Detect which cell encompasses the target text, then output its (x, y) center coordinate. 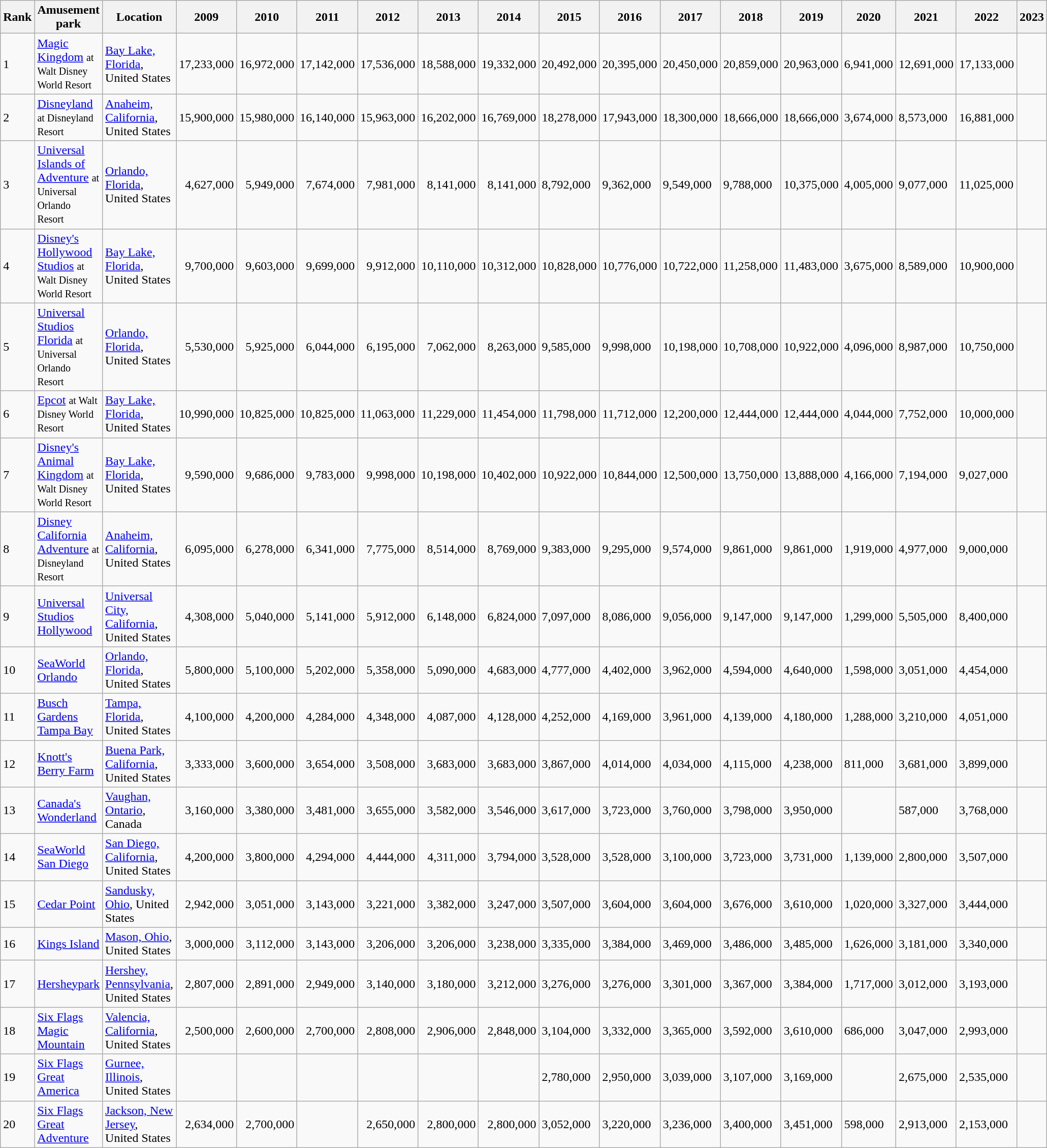
10,900,000 (987, 266)
8,769,000 (509, 549)
6,095,000 (206, 549)
4,034,000 (690, 763)
20 (17, 1124)
3,867,000 (569, 763)
9,295,000 (630, 549)
2,949,000 (327, 984)
Six Flags Great America (69, 1077)
10,828,000 (569, 266)
Universal Islands of Adventure at Universal Orlando Resort (69, 185)
9 (17, 616)
1,299,000 (869, 616)
2,848,000 (509, 1031)
9,056,000 (690, 616)
3,655,000 (388, 811)
2,675,000 (926, 1077)
Busch Gardens Tampa Bay (69, 717)
1,626,000 (869, 944)
2,808,000 (388, 1031)
12,691,000 (926, 64)
9,686,000 (267, 475)
10,990,000 (206, 414)
3,160,000 (206, 811)
3,181,000 (926, 944)
Kings Island (69, 944)
19,332,000 (509, 64)
1,598,000 (869, 670)
3,400,000 (751, 1124)
4,238,000 (811, 763)
7,752,000 (926, 414)
2,535,000 (987, 1077)
8,792,000 (569, 185)
4,096,000 (869, 347)
2,634,000 (206, 1124)
4,294,000 (327, 857)
13 (17, 811)
12,200,000 (690, 414)
Epcot at Walt Disney World Resort (69, 414)
3,221,000 (388, 904)
SeaWorld San Diego (69, 857)
10,722,000 (690, 266)
Amusement park (69, 17)
8,987,000 (926, 347)
16 (17, 944)
2,891,000 (267, 984)
9,383,000 (569, 549)
686,000 (869, 1031)
17,142,000 (327, 64)
3,104,000 (569, 1031)
7,194,000 (926, 475)
4,014,000 (630, 763)
9,549,000 (690, 185)
3,681,000 (926, 763)
Disney California Adventure at Disneyland Resort (69, 549)
3,367,000 (751, 984)
Buena Park, California, United States (139, 763)
2020 (869, 17)
4,128,000 (509, 717)
6,941,000 (869, 64)
8,086,000 (630, 616)
10,000,000 (987, 414)
1,919,000 (869, 549)
San Diego, California, United States (139, 857)
9,699,000 (327, 266)
17,133,000 (987, 64)
3,335,000 (569, 944)
3,380,000 (267, 811)
3 (17, 185)
2016 (630, 17)
2012 (388, 17)
12,500,000 (690, 475)
Valencia, California, United States (139, 1031)
3,486,000 (751, 944)
5,090,000 (448, 670)
Sandusky, Ohio, United States (139, 904)
3,052,000 (569, 1124)
5,358,000 (388, 670)
5,912,000 (388, 616)
Jackson, New Jersey, United States (139, 1124)
3,107,000 (751, 1077)
2,650,000 (388, 1124)
4,180,000 (811, 717)
15,900,000 (206, 117)
13,888,000 (811, 475)
4,044,000 (869, 414)
3,169,000 (811, 1077)
5,141,000 (327, 616)
587,000 (926, 811)
3,676,000 (751, 904)
4,402,000 (630, 670)
4,252,000 (569, 717)
2015 (569, 17)
3,236,000 (690, 1124)
3,193,000 (987, 984)
4,640,000 (811, 670)
5 (17, 347)
1,020,000 (869, 904)
18 (17, 1031)
10,312,000 (509, 266)
4,139,000 (751, 717)
Canada's Wonderland (69, 811)
2,807,000 (206, 984)
19 (17, 1077)
15,980,000 (267, 117)
9,788,000 (751, 185)
11,454,000 (509, 414)
15 (17, 904)
Disney's Animal Kingdom at Walt Disney World Resort (69, 475)
Knott's Berry Farm (69, 763)
SeaWorld Orlando (69, 670)
3,301,000 (690, 984)
2,153,000 (987, 1124)
4,166,000 (869, 475)
3,592,000 (751, 1031)
9,603,000 (267, 266)
Hershey, Pennsylvania, United States (139, 984)
Hersheypark (69, 984)
3,000,000 (206, 944)
5,530,000 (206, 347)
4,454,000 (987, 670)
11,258,000 (751, 266)
3,047,000 (926, 1031)
5,800,000 (206, 670)
7,062,000 (448, 347)
2018 (751, 17)
20,963,000 (811, 64)
16,202,000 (448, 117)
5,949,000 (267, 185)
Mason, Ohio, United States (139, 944)
7,981,000 (388, 185)
3,180,000 (448, 984)
11 (17, 717)
3,238,000 (509, 944)
2,780,000 (569, 1077)
17,943,000 (630, 117)
13,750,000 (751, 475)
3,333,000 (206, 763)
5,925,000 (267, 347)
Universal City, California, United States (139, 616)
3,140,000 (388, 984)
8,573,000 (926, 117)
11,063,000 (388, 414)
14 (17, 857)
2011 (327, 17)
4,627,000 (206, 185)
4,087,000 (448, 717)
3,444,000 (987, 904)
2022 (987, 17)
4,308,000 (206, 616)
2009 (206, 17)
16,140,000 (327, 117)
3,654,000 (327, 763)
598,000 (869, 1124)
3,340,000 (987, 944)
2,600,000 (267, 1031)
811,000 (869, 763)
3,600,000 (267, 763)
3,469,000 (690, 944)
3,794,000 (509, 857)
8,263,000 (509, 347)
2010 (267, 17)
6 (17, 414)
2,500,000 (206, 1031)
3,731,000 (811, 857)
17,233,000 (206, 64)
10,110,000 (448, 266)
5,100,000 (267, 670)
2023 (1031, 17)
10,708,000 (751, 347)
1 (17, 64)
4,115,000 (751, 763)
3,617,000 (569, 811)
17,536,000 (388, 64)
9,585,000 (569, 347)
5,040,000 (267, 616)
Disney's Hollywood Studios at Walt Disney World Resort (69, 266)
3,546,000 (509, 811)
1,139,000 (869, 857)
8,400,000 (987, 616)
7 (17, 475)
20,395,000 (630, 64)
16,972,000 (267, 64)
4,977,000 (926, 549)
3,899,000 (987, 763)
2,950,000 (630, 1077)
6,195,000 (388, 347)
3,674,000 (869, 117)
3,365,000 (690, 1031)
3,220,000 (630, 1124)
2,942,000 (206, 904)
3,212,000 (509, 984)
4,683,000 (509, 670)
Location (139, 17)
3,962,000 (690, 670)
3,582,000 (448, 811)
16,769,000 (509, 117)
10 (17, 670)
4,169,000 (630, 717)
11,025,000 (987, 185)
2021 (926, 17)
3,800,000 (267, 857)
1,288,000 (869, 717)
2,993,000 (987, 1031)
Six Flags Great Adventure (69, 1124)
3,961,000 (690, 717)
2014 (509, 17)
3,332,000 (630, 1031)
Disneyland at Disneyland Resort (69, 117)
3,481,000 (327, 811)
20,859,000 (751, 64)
17 (17, 984)
4,311,000 (448, 857)
18,588,000 (448, 64)
6,278,000 (267, 549)
3,247,000 (509, 904)
10,402,000 (509, 475)
2019 (811, 17)
11,483,000 (811, 266)
4,051,000 (987, 717)
2013 (448, 17)
4,777,000 (569, 670)
9,700,000 (206, 266)
20,450,000 (690, 64)
11,798,000 (569, 414)
3,327,000 (926, 904)
9,027,000 (987, 475)
9,590,000 (206, 475)
3,508,000 (388, 763)
6,824,000 (509, 616)
3,768,000 (987, 811)
11,229,000 (448, 414)
Tampa, Florida, United States (139, 717)
4,005,000 (869, 185)
16,881,000 (987, 117)
2,913,000 (926, 1124)
3,451,000 (811, 1124)
7,674,000 (327, 185)
3,950,000 (811, 811)
10,776,000 (630, 266)
Cedar Point (69, 904)
Magic Kingdom at Walt Disney World Resort (69, 64)
9,000,000 (987, 549)
10,750,000 (987, 347)
3,100,000 (690, 857)
11,712,000 (630, 414)
18,278,000 (569, 117)
8,589,000 (926, 266)
2017 (690, 17)
9,077,000 (926, 185)
9,362,000 (630, 185)
7,775,000 (388, 549)
1,717,000 (869, 984)
5,505,000 (926, 616)
8,514,000 (448, 549)
4,284,000 (327, 717)
8 (17, 549)
Rank (17, 17)
3,760,000 (690, 811)
4,594,000 (751, 670)
3,112,000 (267, 944)
9,574,000 (690, 549)
3,798,000 (751, 811)
4,100,000 (206, 717)
3,675,000 (869, 266)
6,341,000 (327, 549)
4,348,000 (388, 717)
6,044,000 (327, 347)
15,963,000 (388, 117)
20,492,000 (569, 64)
4 (17, 266)
10,375,000 (811, 185)
7,097,000 (569, 616)
9,912,000 (388, 266)
3,012,000 (926, 984)
3,382,000 (448, 904)
10,844,000 (630, 475)
3,485,000 (811, 944)
12 (17, 763)
2 (17, 117)
18,300,000 (690, 117)
4,444,000 (388, 857)
Vaughan, Ontario, Canada (139, 811)
5,202,000 (327, 670)
Universal Studios Hollywood (69, 616)
Gurnee, Illinois, United States (139, 1077)
3,039,000 (690, 1077)
9,783,000 (327, 475)
Six Flags Magic Mountain (69, 1031)
3,210,000 (926, 717)
Universal Studios Florida at Universal Orlando Resort (69, 347)
2,906,000 (448, 1031)
6,148,000 (448, 616)
